Detect which cell encompasses the target text, then output its (x, y) center coordinate. 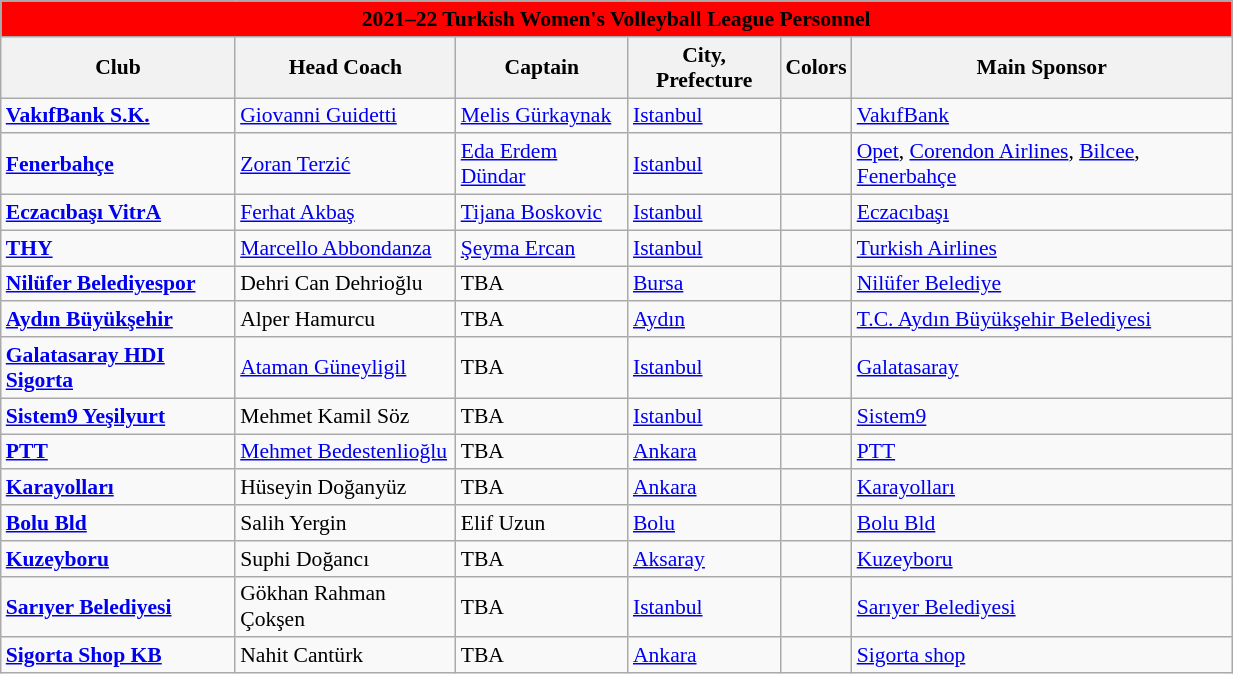
Eczacıbaşı (1042, 213)
Salih Yergin (345, 523)
Bursa (704, 284)
Suphi Doğancı (345, 559)
Gökhan Rahman Çokşen (345, 606)
Bolu (704, 523)
Mehmet Kamil Söz (345, 416)
Aksaray (704, 559)
Main Sponsor (1042, 68)
Şeyma Ercan (542, 248)
Melis Gürkaynak (542, 116)
Eczacıbaşı VitrA (118, 213)
Marcello Abbondanza (345, 248)
2021–22 Turkish Women's Volleyball League Personnel (616, 19)
Turkish Airlines (1042, 248)
Nahit Cantürk (345, 656)
Opet, Corendon Airlines, Bilcee, Fenerbahçe (1042, 164)
Nilüfer Belediye (1042, 284)
Mehmet Bedestenlioğlu (345, 452)
Aydın Büyükşehir (118, 320)
Dehri Can Dehrioğlu (345, 284)
Alper Hamurcu (345, 320)
Head Coach (345, 68)
THY (118, 248)
Galatasaray (1042, 368)
Club (118, 68)
Giovanni Guidetti (345, 116)
Zoran Terzić (345, 164)
Ataman Güneyligil (345, 368)
Ferhat Akbaş (345, 213)
City, Prefecture (704, 68)
Sistem9 (1042, 416)
Sigorta Shop KB (118, 656)
Hüseyin Doğanyüz (345, 488)
T.C. Aydın Büyükşehir Belediyesi (1042, 320)
Galatasaray HDI Sigorta (118, 368)
Nilüfer Belediyespor (118, 284)
Fenerbahçe (118, 164)
VakıfBank S.K. (118, 116)
Tijana Boskovic (542, 213)
Sistem9 Yeşilyurt (118, 416)
Aydın (704, 320)
Eda Erdem Dündar (542, 164)
VakıfBank (1042, 116)
Sigorta shop (1042, 656)
Colors (816, 68)
Elif Uzun (542, 523)
Captain (542, 68)
